From the cell containing the given text, extract its center point as [X, Y] coordinate. 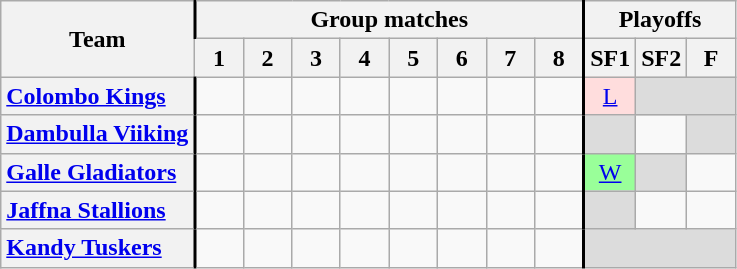
L [610, 96]
SF1 [610, 58]
Jaffna Stallions [98, 210]
W [610, 172]
F [712, 58]
3 [316, 58]
Kandy Tuskers [98, 248]
4 [364, 58]
1 [220, 58]
Group matches [390, 20]
Dambulla Viiking [98, 134]
Colombo Kings [98, 96]
7 [510, 58]
5 [414, 58]
2 [268, 58]
6 [462, 58]
SF2 [662, 58]
Galle Gladiators [98, 172]
Playoffs [660, 20]
Team [98, 39]
8 [560, 58]
